Find where the given text appears and provide that cell's center as [x, y] coordinate. 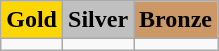
Silver [98, 20]
Bronze [176, 20]
Gold [32, 20]
